For the text-containing cell, return its midpoint in [X, Y] coordinate format. 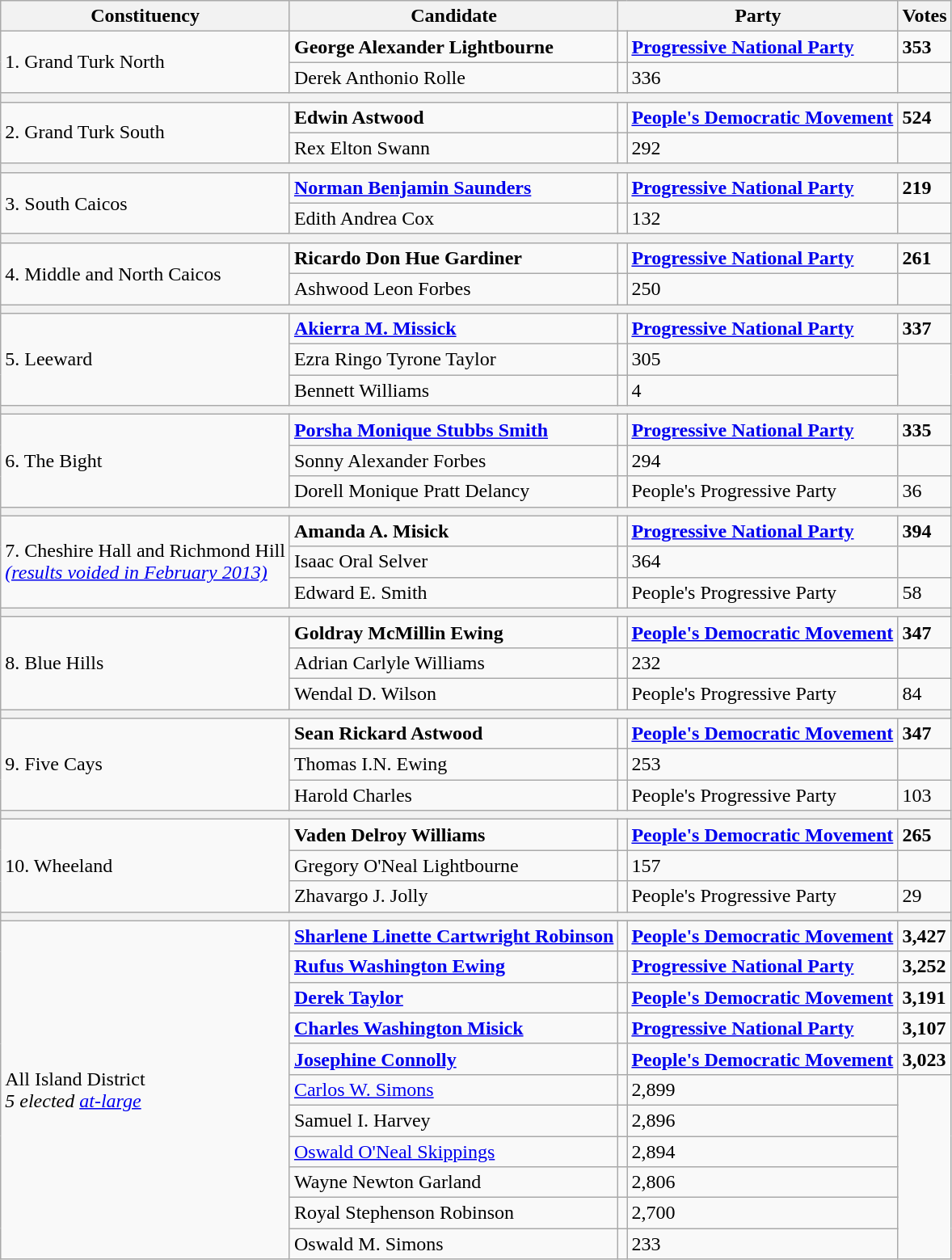
Charles Washington Misick [453, 1028]
Rex Elton Swann [453, 148]
4. Middle and North Caicos [145, 273]
Ashwood Leon Forbes [453, 289]
3. South Caicos [145, 203]
250 [763, 289]
Sharlene Linette Cartwright Robinson [453, 936]
394 [925, 531]
3,023 [925, 1059]
265 [925, 835]
3,107 [925, 1028]
Ricardo Don Hue Gardiner [453, 258]
261 [925, 258]
Oswald M. Simons [453, 1244]
Edith Andrea Cox [453, 218]
Dorell Monique Pratt Delancy [453, 491]
Sean Rickard Astwood [453, 734]
Josephine Connolly [453, 1059]
Norman Benjamin Saunders [453, 188]
8. Blue Hills [145, 663]
Vaden Delroy Williams [453, 835]
4 [763, 390]
157 [763, 866]
Bennett Williams [453, 390]
George Alexander Lightbourne [453, 47]
3,252 [925, 967]
84 [925, 693]
5. Leeward [145, 360]
2,899 [763, 1089]
232 [763, 663]
Sonny Alexander Forbes [453, 461]
132 [763, 218]
Porsha Monique Stubbs Smith [453, 430]
253 [763, 765]
Harold Charles [453, 795]
Edward E. Smith [453, 592]
Party [758, 16]
3,191 [925, 997]
2,896 [763, 1120]
6. The Bight [145, 461]
2,894 [763, 1152]
2,700 [763, 1213]
Candidate [453, 16]
364 [763, 562]
All Island District5 elected at-large [145, 1089]
294 [763, 461]
335 [925, 430]
292 [763, 148]
Wendal D. Wilson [453, 693]
Samuel I. Harvey [453, 1120]
233 [763, 1244]
Gregory O'Neal Lightbourne [453, 866]
524 [925, 117]
Rufus Washington Ewing [453, 967]
Constituency [145, 16]
Goldray McMillin Ewing [453, 632]
Votes [925, 16]
10. Wheeland [145, 866]
Akierra M. Missick [453, 329]
Amanda A. Misick [453, 531]
337 [925, 329]
Zhavargo J. Jolly [453, 896]
103 [925, 795]
336 [763, 78]
Derek Taylor [453, 997]
9. Five Cays [145, 765]
Carlos W. Simons [453, 1089]
353 [925, 47]
Thomas I.N. Ewing [453, 765]
Adrian Carlyle Williams [453, 663]
305 [763, 360]
Wayne Newton Garland [453, 1182]
Derek Anthonio Rolle [453, 78]
Royal Stephenson Robinson [453, 1213]
7. Cheshire Hall and Richmond Hill(results voided in February 2013) [145, 562]
Oswald O'Neal Skippings [453, 1152]
3,427 [925, 936]
36 [925, 491]
Ezra Ringo Tyrone Taylor [453, 360]
1. Grand Turk North [145, 62]
29 [925, 896]
Edwin Astwood [453, 117]
2,806 [763, 1182]
58 [925, 592]
2. Grand Turk South [145, 133]
219 [925, 188]
Isaac Oral Selver [453, 562]
